Extract the (X, Y) coordinate from the center of the cell holding the provided text.  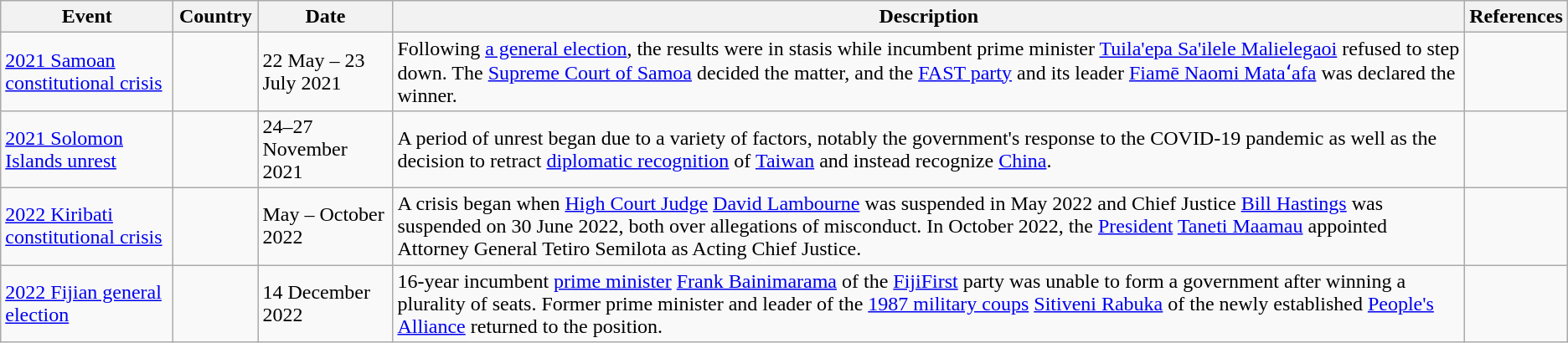
Date (325, 17)
14 December 2022 (325, 303)
2021 Solomon Islands unrest (87, 149)
24–27 November 2021 (325, 149)
Event (87, 17)
Country (216, 17)
References (1516, 17)
22 May – 23 July 2021 (325, 72)
2021 Samoan constitutional crisis (87, 72)
2022 Fijian general election (87, 303)
May – October 2022 (325, 226)
Description (929, 17)
2022 Kiribati constitutional crisis (87, 226)
